Provide the [x, y] coordinate of the cell's center where the given text is located.  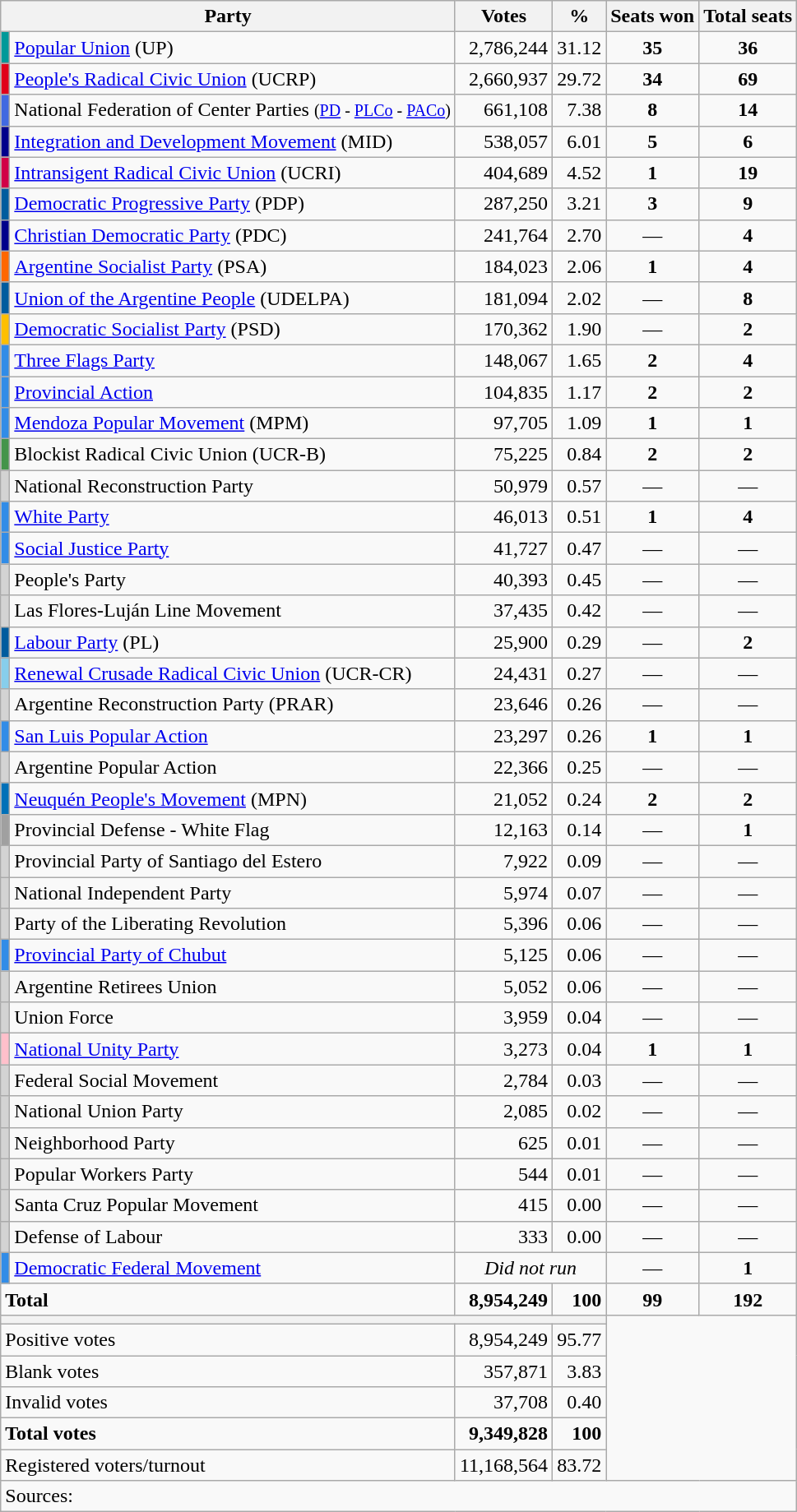
625 [503, 1143]
Sources: [399, 1496]
National Independent Party [233, 892]
2,784 [503, 1080]
National Unity Party [233, 1049]
3.21 [579, 204]
0.02 [579, 1112]
19 [748, 173]
Neuquén People's Movement (MPN) [233, 798]
83.72 [579, 1465]
0.29 [579, 642]
Argentine Popular Action [233, 767]
50,979 [503, 486]
4.52 [579, 173]
241,764 [503, 235]
2.06 [579, 266]
Mendoza Popular Movement (MPM) [233, 423]
9 [748, 204]
People's Radical Civic Union (UCRP) [233, 79]
2.02 [579, 298]
544 [503, 1174]
6 [748, 141]
Popular Union (UP) [233, 48]
1.17 [579, 392]
14 [748, 110]
0.45 [579, 580]
357,871 [503, 1371]
1.65 [579, 360]
34 [653, 79]
404,689 [503, 173]
Argentine Retirees Union [233, 987]
0.42 [579, 611]
People's Party [233, 580]
69 [748, 79]
22,366 [503, 767]
Did not run [530, 1268]
3.83 [579, 1371]
31.12 [579, 48]
0.25 [579, 767]
95.77 [579, 1339]
0.84 [579, 455]
37,435 [503, 611]
287,250 [503, 204]
Intransigent Radical Civic Union (UCRI) [233, 173]
Provincial Defense - White Flag [233, 830]
3,273 [503, 1049]
Provincial Party of Chubut [233, 955]
36 [748, 48]
Argentine Reconstruction Party (PRAR) [233, 705]
National Reconstruction Party [233, 486]
Federal Social Movement [233, 1080]
Democratic Socialist Party (PSD) [233, 329]
Labour Party (PL) [233, 642]
Seats won [653, 16]
5,396 [503, 924]
1.90 [579, 329]
Total [229, 1299]
0.24 [579, 798]
National Union Party [233, 1112]
0.51 [579, 517]
Invalid votes [229, 1403]
24,431 [503, 673]
Santa Cruz Popular Movement [233, 1205]
41,727 [503, 548]
148,067 [503, 360]
170,362 [503, 329]
192 [748, 1299]
Provincial Party of Santiago del Estero [233, 861]
Renewal Crusade Radical Civic Union (UCR-CR) [233, 673]
0.03 [579, 1080]
2,786,244 [503, 48]
181,094 [503, 298]
Defense of Labour [233, 1237]
Union Force [233, 1018]
National Federation of Center Parties (PD - PLCo - PACo) [233, 110]
0.47 [579, 548]
661,108 [503, 110]
1.09 [579, 423]
184,023 [503, 266]
7.38 [579, 110]
San Luis Popular Action [233, 736]
538,057 [503, 141]
29.72 [579, 79]
Democratic Progressive Party (PDP) [233, 204]
Provincial Action [233, 392]
Three Flags Party [233, 360]
415 [503, 1205]
Positive votes [229, 1339]
0.09 [579, 861]
12,163 [503, 830]
5,974 [503, 892]
3 [653, 204]
75,225 [503, 455]
0.27 [579, 673]
5,052 [503, 987]
Total seats [748, 16]
Union of the Argentine People (UDELPA) [233, 298]
35 [653, 48]
Christian Democratic Party (PDC) [233, 235]
Party [229, 16]
Social Justice Party [233, 548]
6.01 [579, 141]
0.07 [579, 892]
White Party [233, 517]
25,900 [503, 642]
% [579, 16]
104,835 [503, 392]
9,349,828 [503, 1434]
Total votes [229, 1434]
23,297 [503, 736]
97,705 [503, 423]
2.70 [579, 235]
11,168,564 [503, 1465]
99 [653, 1299]
Blank votes [229, 1371]
0.57 [579, 486]
333 [503, 1237]
Las Flores-Luján Line Movement [233, 611]
Registered voters/turnout [229, 1465]
Integration and Development Movement (MID) [233, 141]
Neighborhood Party [233, 1143]
37,708 [503, 1403]
Blockist Radical Civic Union (UCR-B) [233, 455]
Argentine Socialist Party (PSA) [233, 266]
23,646 [503, 705]
5,125 [503, 955]
46,013 [503, 517]
2,660,937 [503, 79]
7,922 [503, 861]
40,393 [503, 580]
Popular Workers Party [233, 1174]
5 [653, 141]
Votes [503, 16]
3,959 [503, 1018]
21,052 [503, 798]
Democratic Federal Movement [233, 1268]
0.40 [579, 1403]
Party of the Liberating Revolution [233, 924]
0.14 [579, 830]
2,085 [503, 1112]
